Return [X, Y] of the center of cell containing provided text 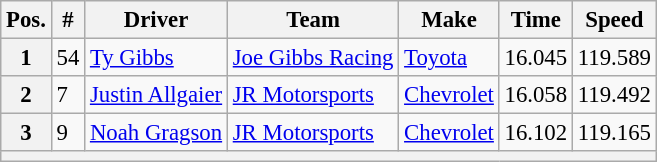
Ty Gibbs [156, 58]
Noah Gragson [156, 133]
7 [68, 95]
119.492 [614, 95]
16.102 [536, 133]
119.165 [614, 133]
Speed [614, 20]
Driver [156, 20]
Team [312, 20]
16.045 [536, 58]
Time [536, 20]
Toyota [449, 58]
9 [68, 133]
119.589 [614, 58]
16.058 [536, 95]
2 [26, 95]
3 [26, 133]
Joe Gibbs Racing [312, 58]
# [68, 20]
1 [26, 58]
Justin Allgaier [156, 95]
Pos. [26, 20]
Make [449, 20]
54 [68, 58]
